Locate the cell with the specified text and output its [X, Y] center coordinate. 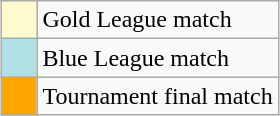
Gold League match [158, 20]
Blue League match [158, 58]
Tournament final match [158, 96]
